Return the [x, y] coordinate for the center point of the cell that contains the specified text.  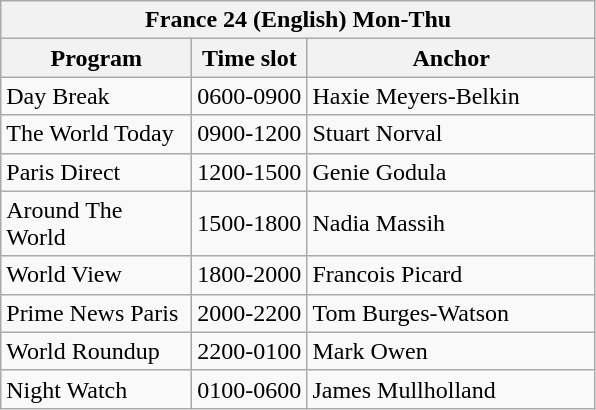
2200-0100 [250, 351]
Prime News Paris [96, 313]
Haxie Meyers-Belkin [452, 96]
Francois Picard [452, 275]
Time slot [250, 58]
Around The World [96, 224]
James Mullholland [452, 389]
France 24 (English) Mon-Thu [298, 20]
World View [96, 275]
Anchor [452, 58]
1800-2000 [250, 275]
0900-1200 [250, 134]
2000-2200 [250, 313]
1200-1500 [250, 172]
Paris Direct [96, 172]
Night Watch [96, 389]
Mark Owen [452, 351]
0600-0900 [250, 96]
World Roundup [96, 351]
Genie Godula [452, 172]
Program [96, 58]
The World Today [96, 134]
Tom Burges-Watson [452, 313]
1500-1800 [250, 224]
0100-0600 [250, 389]
Nadia Massih [452, 224]
Day Break [96, 96]
Stuart Norval [452, 134]
